Pinpoint the cell where the given text exists, returning its [x, y] midpoint coordinate. 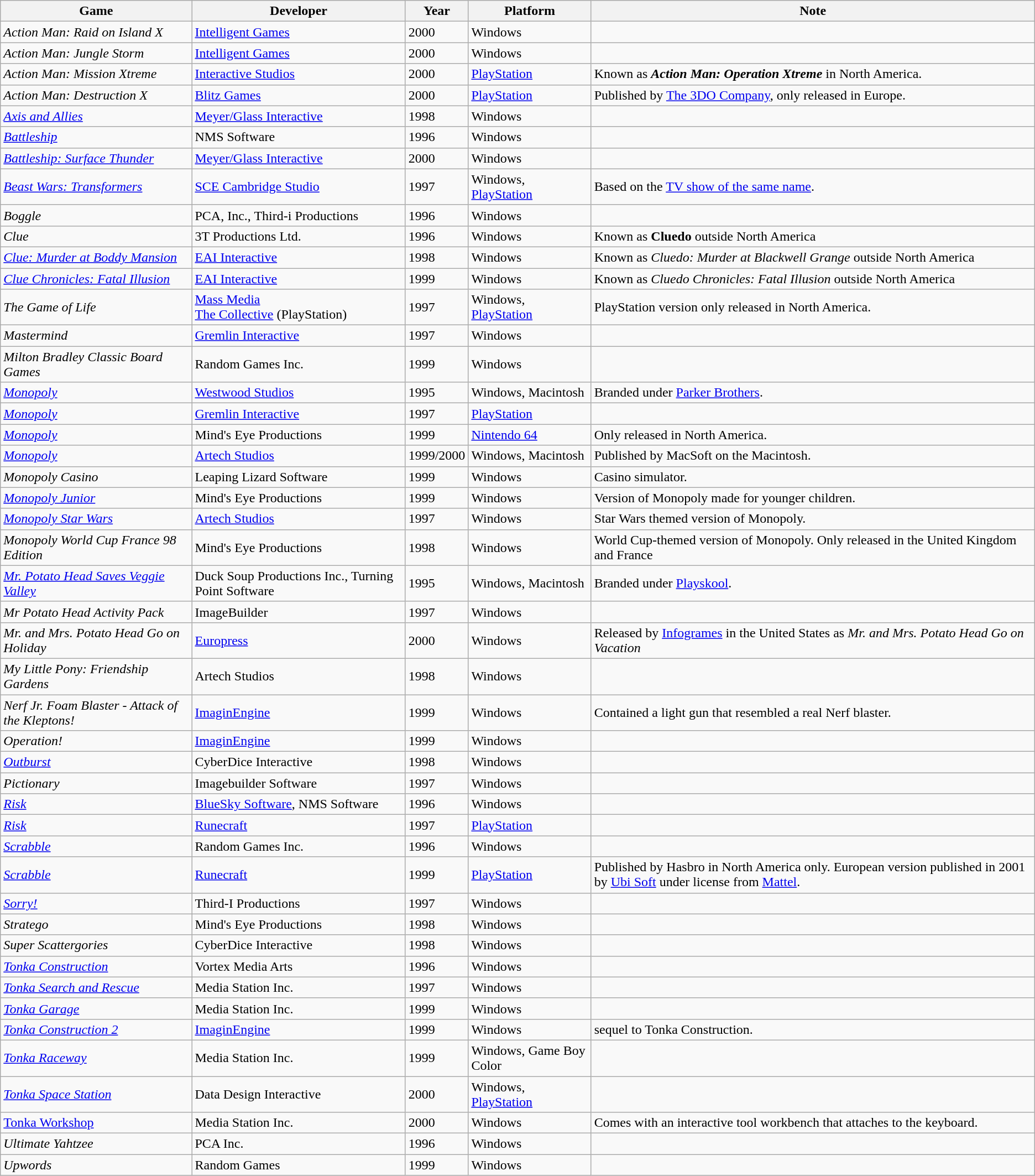
Year [437, 11]
Known as Action Man: Operation Xtreme in North America. [813, 74]
Operation! [96, 741]
ImageBuilder [299, 612]
Action Man: Jungle Storm [96, 53]
Interactive Studios [299, 74]
Comes with an interactive tool workbench that attaches to the keyboard. [813, 1123]
Imagebuilder Software [299, 783]
Leaping Lizard Software [299, 477]
Super Scattergories [96, 945]
Tonka Space Station [96, 1094]
Mastermind [96, 336]
Ultimate Yahtzee [96, 1144]
Duck Soup Productions Inc., Turning Point Software [299, 583]
Casino simulator. [813, 477]
Star Wars themed version of Monopoly. [813, 519]
Sorry! [96, 903]
Tonka Raceway [96, 1058]
Version of Monopoly made for younger children. [813, 498]
1999/2000 [437, 456]
PCA Inc. [299, 1144]
Stratego [96, 924]
Mass MediaThe Collective (PlayStation) [299, 308]
Branded under Playskool. [813, 583]
Note [813, 11]
Europress [299, 641]
Axis and Allies [96, 116]
Based on the TV show of the same name. [813, 187]
PlayStation version only released in North America. [813, 308]
Contained a light gun that resembled a real Nerf blaster. [813, 712]
Action Man: Raid on Island X [96, 32]
Action Man: Mission Xtreme [96, 74]
sequel to Tonka Construction. [813, 1029]
Milton Bradley Classic Board Games [96, 364]
Data Design Interactive [299, 1094]
Developer [299, 11]
Released by Infogrames in the United States as Mr. and Mrs. Potato Head Go on Vacation [813, 641]
World Cup-themed version of Monopoly. Only released in the United Kingdom and France [813, 548]
Published by The 3DO Company, only released in Europe. [813, 95]
Blitz Games [299, 95]
Nintendo 64 [530, 435]
Monopoly Star Wars [96, 519]
Game [96, 11]
Third-I Productions [299, 903]
PCA, Inc., Third-i Productions [299, 215]
Tonka Search and Rescue [96, 987]
Known as Cluedo Chronicles: Fatal Illusion outside North America [813, 278]
BlueSky Software, NMS Software [299, 804]
Nerf Jr. Foam Blaster - Attack of the Kleptons! [96, 712]
Monopoly Casino [96, 477]
Outburst [96, 762]
Clue [96, 236]
Tonka Workshop [96, 1123]
Tonka Garage [96, 1008]
NMS Software [299, 137]
The Game of Life [96, 308]
Mr Potato Head Activity Pack [96, 612]
Tonka Construction [96, 966]
Only released in North America. [813, 435]
Mr. and Mrs. Potato Head Go on Holiday [96, 641]
Random Games [299, 1165]
Boggle [96, 215]
Upwords [96, 1165]
SCE Cambridge Studio [299, 187]
Known as Cluedo: Murder at Blackwell Grange outside North America [813, 257]
Action Man: Destruction X [96, 95]
Pictionary [96, 783]
My Little Pony: Friendship Gardens [96, 676]
3T Productions Ltd. [299, 236]
Published by MacSoft on the Macintosh. [813, 456]
Tonka Construction 2 [96, 1029]
Battleship: Surface Thunder [96, 158]
Windows, Game Boy Color [530, 1058]
Clue Chronicles: Fatal Illusion [96, 278]
Monopoly Junior [96, 498]
Known as Cluedo outside North America [813, 236]
Clue: Murder at Boddy Mansion [96, 257]
Monopoly World Cup France 98 Edition [96, 548]
Platform [530, 11]
Branded under Parker Brothers. [813, 393]
Battleship [96, 137]
Vortex Media Arts [299, 966]
Beast Wars: Transformers [96, 187]
Mr. Potato Head Saves Veggie Valley [96, 583]
Westwood Studios [299, 393]
Published by Hasbro in North America only. European version published in 2001 by Ubi Soft under license from Mattel. [813, 875]
